Find where the given text appears and provide that cell's center as (X, Y) coordinate. 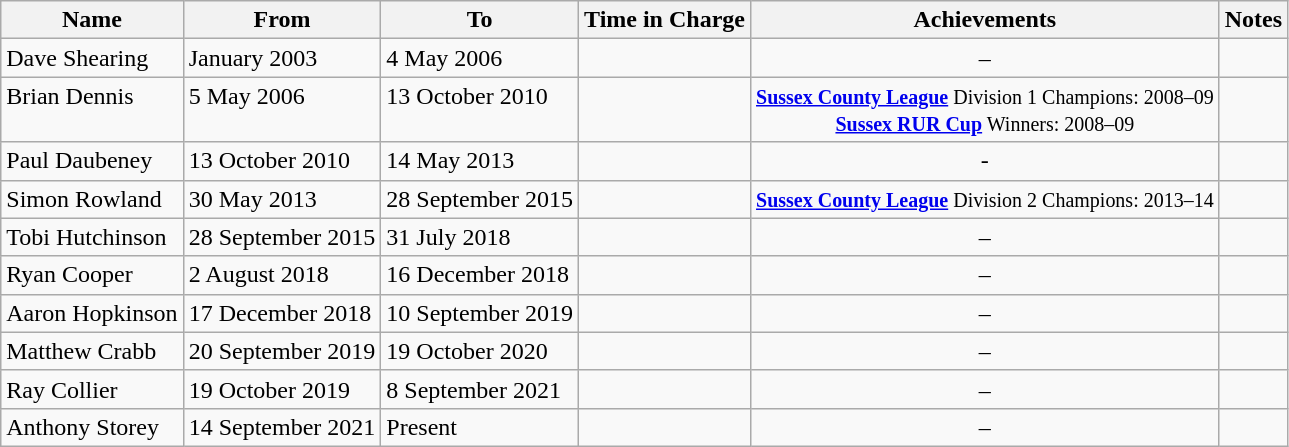
2 August 2018 (282, 275)
Sussex County League Division 1 Champions: 2008–09Sussex RUR Cup Winners: 2008–09 (984, 110)
Ryan Cooper (92, 275)
Sussex County League Division 2 Champions: 2013–14 (984, 199)
Tobi Hutchinson (92, 237)
Brian Dennis (92, 110)
19 October 2019 (282, 389)
14 September 2021 (282, 427)
19 October 2020 (480, 351)
8 September 2021 (480, 389)
To (480, 20)
- (984, 161)
16 December 2018 (480, 275)
Achievements (984, 20)
January 2003 (282, 58)
From (282, 20)
Aaron Hopkinson (92, 313)
17 December 2018 (282, 313)
Time in Charge (665, 20)
Anthony Storey (92, 427)
Name (92, 20)
Dave Shearing (92, 58)
30 May 2013 (282, 199)
Notes (1253, 20)
Matthew Crabb (92, 351)
31 July 2018 (480, 237)
Simon Rowland (92, 199)
20 September 2019 (282, 351)
Paul Daubeney (92, 161)
5 May 2006 (282, 110)
14 May 2013 (480, 161)
4 May 2006 (480, 58)
10 September 2019 (480, 313)
Present (480, 427)
Ray Collier (92, 389)
